Scan for the cell matching the given text and deliver its (x, y) coordinate at center. 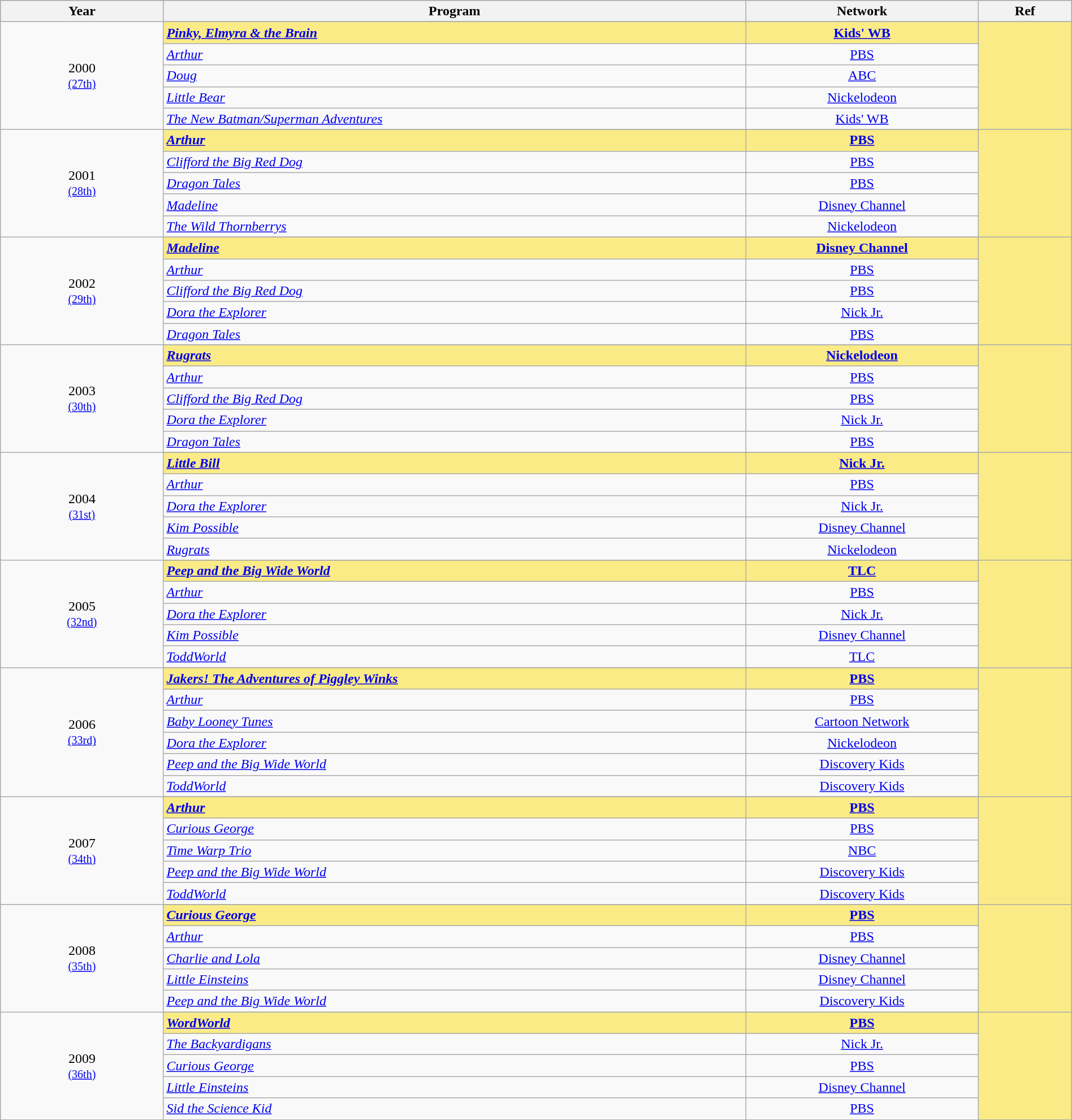
2006 (33rd) (82, 732)
Time Warp Trio (455, 850)
2002 (29th) (82, 291)
Charlie and Lola (455, 958)
2007 (34th) (82, 850)
Little Bear (455, 97)
Jakers! The Adventures of Piggley Winks (455, 678)
2009 (36th) (82, 1066)
Baby Looney Tunes (455, 721)
2008 (35th) (82, 958)
Pinky, Elmyra & the Brain (455, 33)
NBC (862, 850)
Cartoon Network (862, 721)
Network (862, 11)
The Backyardigans (455, 1044)
2001 (28th) (82, 183)
2003 (30th) (82, 399)
2004 (31st) (82, 506)
ABC (862, 76)
2005 (32nd) (82, 613)
Little Bill (455, 463)
Ref (1025, 11)
2000 (27th) (82, 76)
The Wild Thornberrys (455, 226)
WordWorld (455, 1023)
Year (82, 11)
Program (455, 11)
Doug (455, 76)
The New Batman/Superman Adventures (455, 119)
Sid the Science Kid (455, 1109)
